Identify which cell holds the provided text, then report its (x, y) central coordinate. 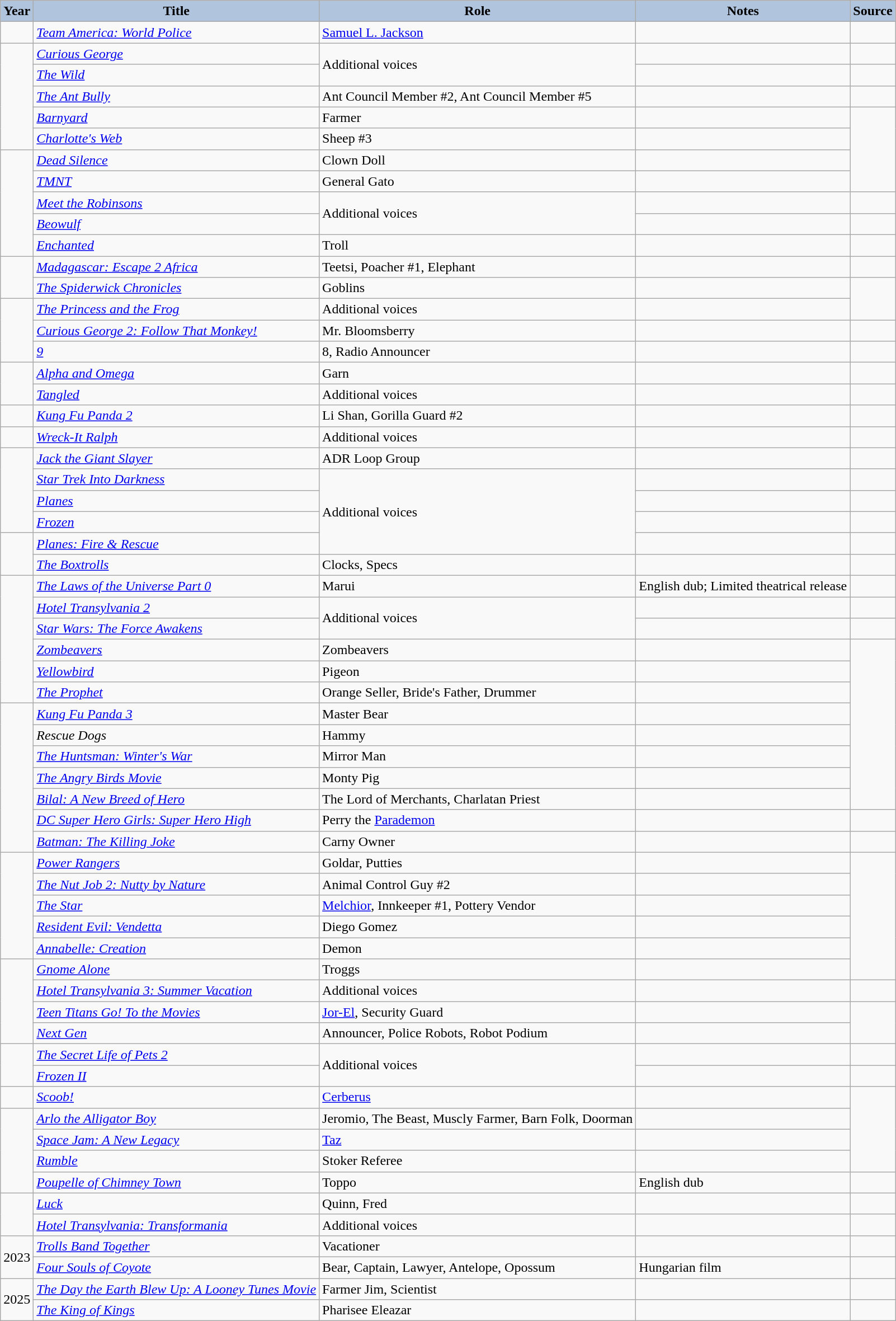
Mirror Man (478, 756)
Role (478, 11)
Curious George 2: Follow That Monkey! (177, 331)
Power Rangers (177, 863)
The Boxtrolls (177, 565)
Teetsi, Poacher #1, Elephant (478, 267)
English dub; Limited theatrical release (743, 586)
Scoob! (177, 1097)
The Star (177, 905)
Master Bear (478, 714)
Animal Control Guy #2 (478, 884)
Wreck-It Ralph (177, 437)
Meet the Robinsons (177, 203)
The Nut Job 2: Nutty by Nature (177, 884)
Rumble (177, 1161)
Curious George (177, 54)
Title (177, 11)
Cerberus (478, 1097)
ADR Loop Group (478, 458)
Li Shan, Gorilla Guard #2 (478, 416)
9 (177, 352)
Rescue Dogs (177, 735)
English dub (743, 1182)
Frozen II (177, 1076)
Melchior, Innkeeper #1, Pottery Vendor (478, 905)
Farmer (478, 117)
Clown Doll (478, 160)
Notes (743, 11)
Star Wars: The Force Awakens (177, 629)
Announcer, Police Robots, Robot Podium (478, 1033)
Hammy (478, 735)
Troll (478, 245)
Alpha and Omega (177, 373)
Tangled (177, 394)
Pigeon (478, 671)
Hungarian film (743, 1267)
Star Trek Into Darkness (177, 479)
Goblins (478, 288)
Bear, Captain, Lawyer, Antelope, Opossum (478, 1267)
Gnome Alone (177, 970)
The Ant Bully (177, 96)
Jor-El, Security Guard (478, 1012)
Taz (478, 1140)
DC Super Hero Girls: Super Hero High (177, 820)
Batman: The Killing Joke (177, 842)
Farmer Jim, Scientist (478, 1289)
Barnyard (177, 117)
The Angry Birds Movie (177, 778)
Garn (478, 373)
Planes (177, 501)
Demon (478, 948)
Beowulf (177, 224)
TMNT (177, 181)
The Secret Life of Pets 2 (177, 1055)
Kung Fu Panda 3 (177, 714)
Hotel Transylvania: Transformania (177, 1225)
Ant Council Member #2, Ant Council Member #5 (478, 96)
The Wild (177, 75)
Dead Silence (177, 160)
Troggs (478, 970)
Planes: Fire & Rescue (177, 543)
Madagascar: Escape 2 Africa (177, 267)
8, Radio Announcer (478, 352)
Source (873, 11)
Frozen (177, 522)
Luck (177, 1204)
Orange Seller, Bride's Father, Drummer (478, 693)
The Huntsman: Winter's War (177, 756)
Four Souls of Coyote (177, 1267)
Monty Pig (478, 778)
The Princess and the Frog (177, 309)
Hotel Transylvania 2 (177, 607)
Resident Evil: Vendetta (177, 927)
Hotel Transylvania 3: Summer Vacation (177, 991)
Stoker Referee (478, 1161)
Annabelle: Creation (177, 948)
Yellowbird (177, 671)
Next Gen (177, 1033)
Diego Gomez (478, 927)
Mr. Bloomsberry (478, 331)
Quinn, Fred (478, 1204)
Goldar, Putties (478, 863)
Jeromio, The Beast, Muscly Farmer, Barn Folk, Doorman (478, 1118)
Jack the Giant Slayer (177, 458)
Toppo (478, 1182)
Clocks, Specs (478, 565)
Arlo the Alligator Boy (177, 1118)
Charlotte's Web (177, 139)
Kung Fu Panda 2 (177, 416)
Space Jam: A New Legacy (177, 1140)
Enchanted (177, 245)
The Prophet (177, 693)
The Laws of the Universe Part 0 (177, 586)
The Spiderwick Chronicles (177, 288)
Bilal: A New Breed of Hero (177, 799)
General Gato (478, 181)
Carny Owner (478, 842)
Team America: World Police (177, 32)
The Lord of Merchants, Charlatan Priest (478, 799)
Samuel L. Jackson (478, 32)
Pharisee Eleazar (478, 1310)
Sheep #3 (478, 139)
2025 (17, 1299)
Perry the Parademon (478, 820)
Poupelle of Chimney Town (177, 1182)
Year (17, 11)
Vacationer (478, 1246)
The Day the Earth Blew Up: A Looney Tunes Movie (177, 1289)
The King of Kings (177, 1310)
Marui (478, 586)
Trolls Band Together (177, 1246)
2023 (17, 1257)
Teen Titans Go! To the Movies (177, 1012)
